From the cell containing the given text, extract its center point as [X, Y] coordinate. 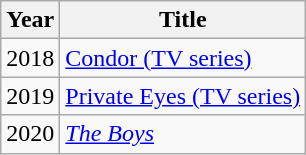
2018 [30, 58]
Condor (TV series) [183, 58]
Title [183, 20]
2020 [30, 134]
The Boys [183, 134]
Private Eyes (TV series) [183, 96]
2019 [30, 96]
Year [30, 20]
